Pinpoint the cell where the given text exists, returning its [X, Y] midpoint coordinate. 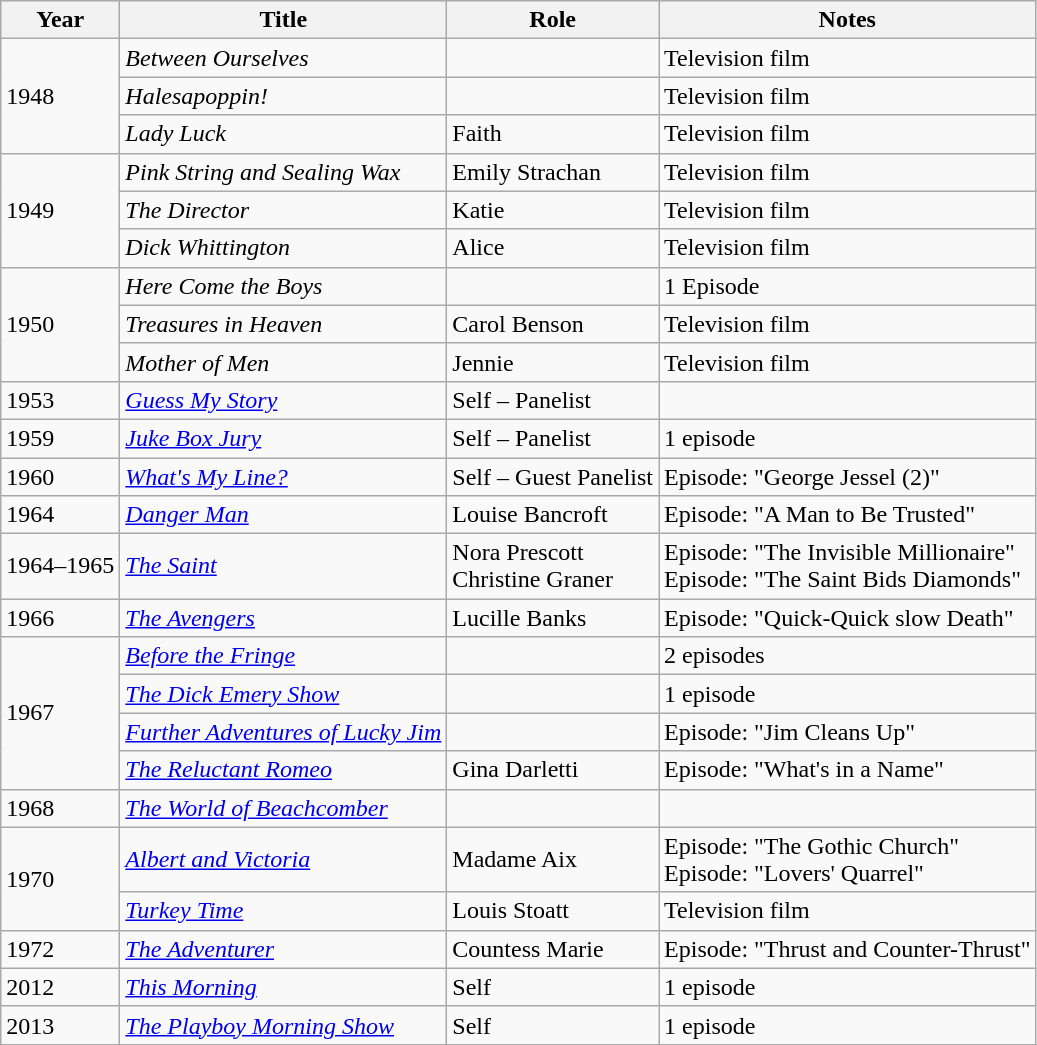
Before the Fringe [284, 656]
Dick Whittington [284, 248]
2013 [60, 1025]
1964–1965 [60, 566]
Episode: "The Gothic Church"Episode: "Lovers' Quarrel" [848, 860]
1960 [60, 477]
1966 [60, 618]
Title [284, 20]
1948 [60, 96]
Halesapoppin! [284, 96]
1950 [60, 324]
Gina Darletti [553, 770]
Madame Aix [553, 860]
The World of Beachcomber [284, 808]
Danger Man [284, 515]
Episode: "A Man to Be Trusted" [848, 515]
Year [60, 20]
Treasures in Heaven [284, 324]
The Playboy Morning Show [284, 1025]
1949 [60, 210]
The Reluctant Romeo [284, 770]
The Director [284, 210]
The Saint [284, 566]
Lucille Banks [553, 618]
Turkey Time [284, 911]
Notes [848, 20]
1970 [60, 878]
1 Episode [848, 286]
The Adventurer [284, 949]
Louise Bancroft [553, 515]
1967 [60, 713]
1953 [60, 400]
1968 [60, 808]
Juke Box Jury [284, 438]
Faith [553, 134]
Further Adventures of Lucky Jim [284, 732]
Here Come the Boys [284, 286]
Countess Marie [553, 949]
Role [553, 20]
Carol Benson [553, 324]
Episode: "Jim Cleans Up" [848, 732]
1959 [60, 438]
Emily Strachan [553, 172]
Between Ourselves [284, 58]
Jennie [553, 362]
Mother of Men [284, 362]
Pink String and Sealing Wax [284, 172]
The Dick Emery Show [284, 694]
Nora PrescottChristine Graner [553, 566]
Episode: "The Invisible Millionaire"Episode: "The Saint Bids Diamonds" [848, 566]
The Avengers [284, 618]
Episode: "Thrust and Counter-Thrust" [848, 949]
Episode: "What's in a Name" [848, 770]
This Morning [284, 987]
Louis Stoatt [553, 911]
Self – Guest Panelist [553, 477]
Guess My Story [284, 400]
1964 [60, 515]
Episode: "Quick-Quick slow Death" [848, 618]
Episode: "George Jessel (2)" [848, 477]
Alice [553, 248]
Albert and Victoria [284, 860]
Lady Luck [284, 134]
1972 [60, 949]
2 episodes [848, 656]
What's My Line? [284, 477]
2012 [60, 987]
Katie [553, 210]
